Search for the cell housing the specified text and yield its [X, Y] center coordinate. 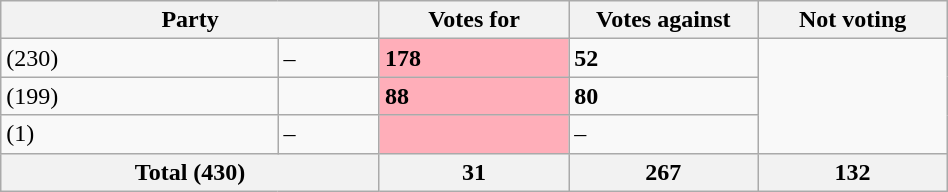
Votes against [664, 20]
178 [474, 58]
132 [852, 172]
80 [664, 96]
(230) [140, 58]
Not voting [852, 20]
(199) [140, 96]
31 [474, 172]
Party [190, 20]
88 [474, 96]
(1) [140, 134]
Votes for [474, 20]
267 [664, 172]
52 [664, 58]
Total (430) [190, 172]
